Provide the (x, y) coordinate of the cell's center where the given text is located.  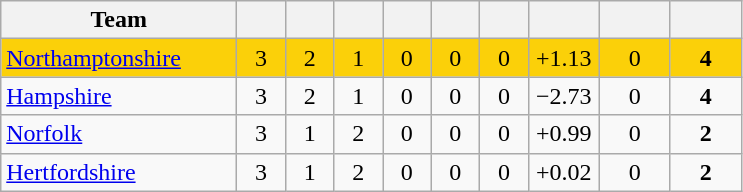
+0.99 (564, 134)
Team (119, 20)
Hampshire (119, 96)
−2.73 (564, 96)
Hertfordshire (119, 172)
+0.02 (564, 172)
+1.13 (564, 58)
Norfolk (119, 134)
Northamptonshire (119, 58)
